Identify which cell holds the provided text, then report its [x, y] central coordinate. 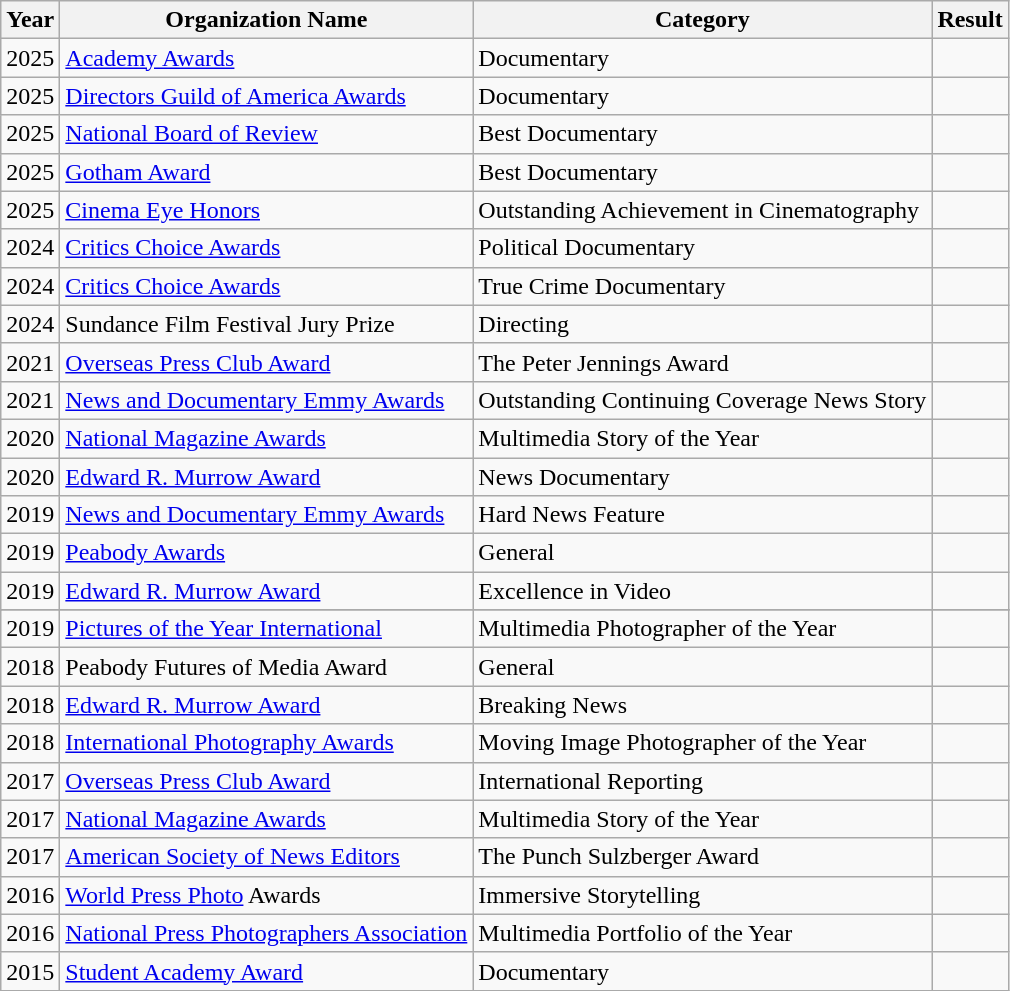
Category [702, 20]
Multimedia Portfolio of the Year [702, 933]
Hard News Feature [702, 515]
News Documentary [702, 477]
Outstanding Achievement in Cinematography [702, 210]
Directing [702, 324]
Peabody Awards [266, 553]
International Photography Awards [266, 743]
The Punch Sulzberger Award [702, 857]
Academy Awards [266, 58]
Year [30, 20]
True Crime Documentary [702, 286]
National Board of Review [266, 134]
Directors Guild of America Awards [266, 96]
Organization Name [266, 20]
Political Documentary [702, 248]
2015 [30, 971]
Moving Image Photographer of the Year [702, 743]
The Peter Jennings Award [702, 362]
Excellence in Video [702, 591]
American Society of News Editors [266, 857]
Sundance Film Festival Jury Prize [266, 324]
Gotham Award [266, 172]
Cinema Eye Honors [266, 210]
Breaking News [702, 705]
National Press Photographers Association [266, 933]
Immersive Storytelling [702, 895]
Result [970, 20]
Student Academy Award [266, 971]
International Reporting [702, 781]
Peabody Futures of Media Award [266, 667]
Outstanding Continuing Coverage News Story [702, 400]
Multimedia Photographer of the Year [702, 629]
World Press Photo Awards [266, 895]
Pictures of the Year International [266, 629]
